Pinpoint the cell where the given text exists, returning its (X, Y) midpoint coordinate. 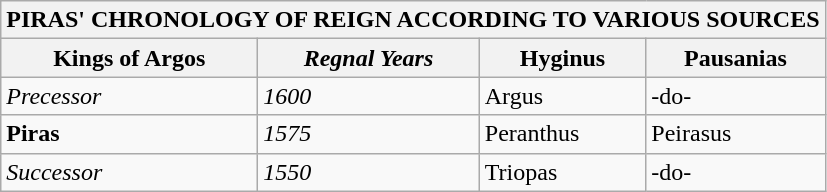
Precessor (130, 96)
Argus (562, 96)
1550 (369, 172)
Piras (130, 134)
1600 (369, 96)
Triopas (562, 172)
Pausanias (736, 58)
Hyginus (562, 58)
Peranthus (562, 134)
PIRAS' CHRONOLOGY OF REIGN ACCORDING TO VARIOUS SOURCES (413, 20)
1575 (369, 134)
Successor (130, 172)
Peirasus (736, 134)
Kings of Argos (130, 58)
Regnal Years (369, 58)
